Pinpoint the cell where the given text exists, returning its (X, Y) midpoint coordinate. 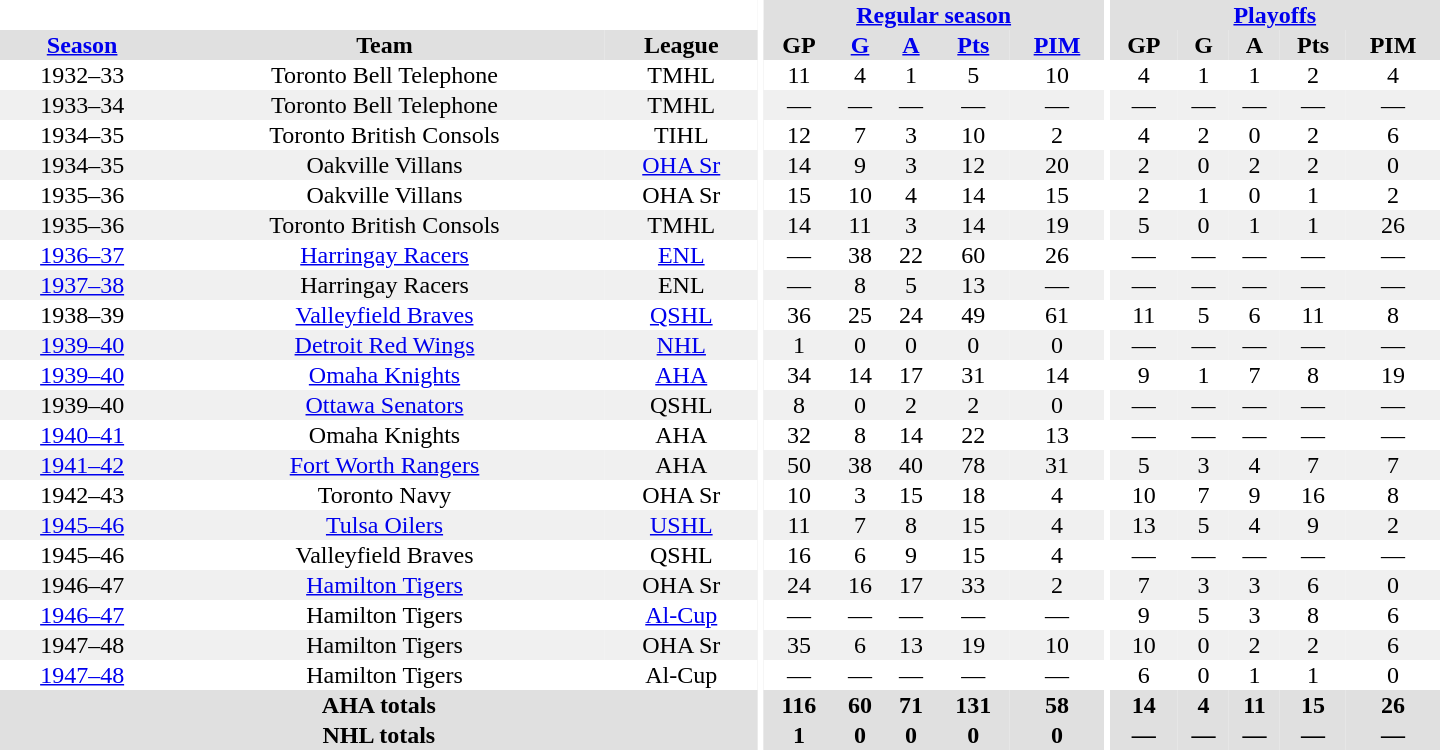
33 (973, 585)
1940–41 (82, 435)
Toronto Navy (384, 495)
Fort Worth Rangers (384, 465)
34 (798, 375)
32 (798, 435)
Detroit Red Wings (384, 345)
36 (798, 315)
116 (798, 705)
TIHL (682, 135)
25 (860, 315)
35 (798, 645)
Tulsa Oilers (384, 525)
Team (384, 45)
Playoffs (1275, 15)
78 (973, 465)
League (682, 45)
1932–33 (82, 75)
1937–38 (82, 285)
49 (973, 315)
1933–34 (82, 105)
50 (798, 465)
131 (973, 705)
1936–37 (82, 255)
NHL (682, 345)
1938–39 (82, 315)
58 (1057, 705)
40 (912, 465)
AHA totals (379, 705)
71 (912, 705)
1942–43 (82, 495)
USHL (682, 525)
Ottawa Senators (384, 405)
18 (973, 495)
Season (82, 45)
NHL totals (379, 735)
61 (1057, 315)
20 (1057, 165)
Regular season (933, 15)
1941–42 (82, 465)
